Determine the [x, y] coordinate at the center of the cell enclosing the given text.  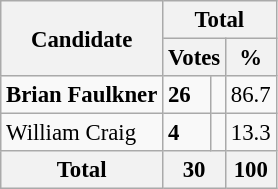
William Craig [82, 133]
Brian Faulkner [82, 95]
% [251, 58]
4 [187, 133]
13.3 [251, 133]
100 [251, 170]
26 [187, 95]
86.7 [251, 95]
Candidate [82, 38]
Votes [194, 58]
30 [194, 170]
